Locate the cell with the specified text and output its [x, y] center coordinate. 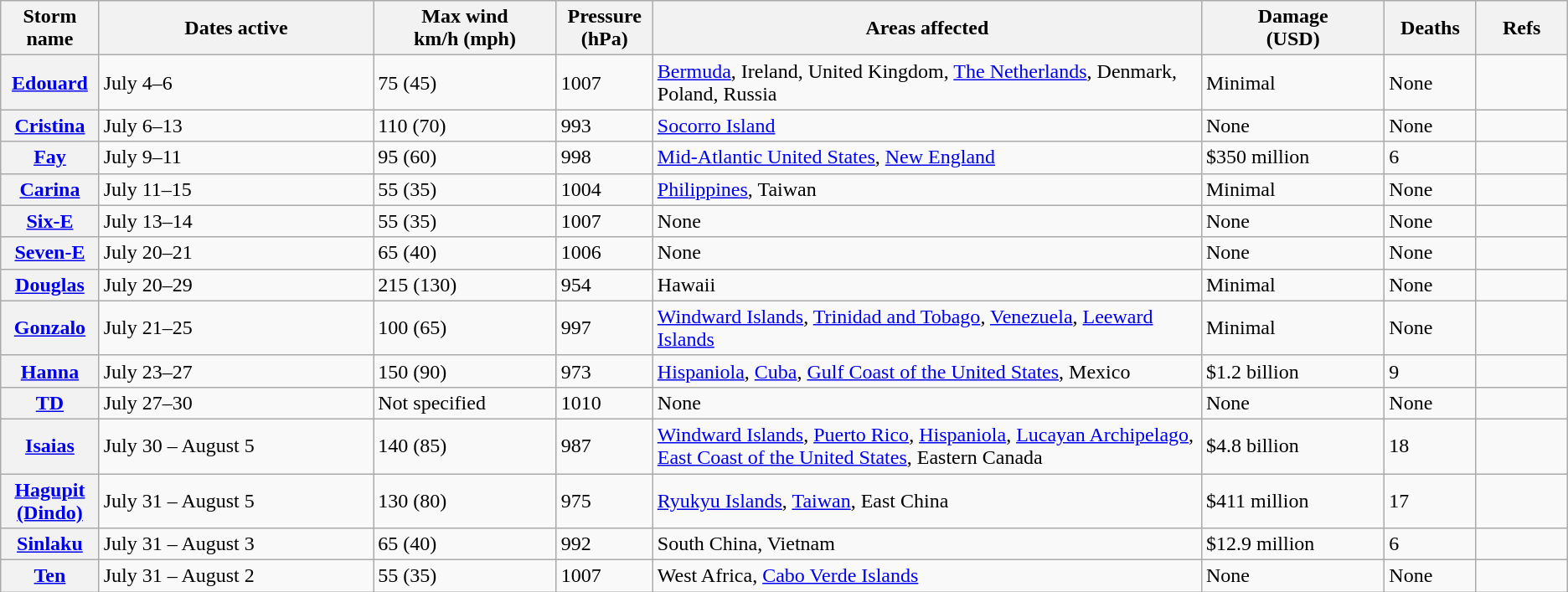
Cristina [50, 126]
Ten [50, 576]
Dates active [236, 28]
$350 million [1292, 157]
July 20–21 [236, 253]
993 [605, 126]
95 (60) [465, 157]
17 [1431, 501]
July 31 – August 2 [236, 576]
Pressure(hPa) [605, 28]
Sinlaku [50, 544]
150 (90) [465, 371]
Windward Islands, Puerto Rico, Hispaniola, Lucayan Archipelago, East Coast of the United States, Eastern Canada [926, 445]
July 4–6 [236, 82]
110 (70) [465, 126]
Fay [50, 157]
July 9–11 [236, 157]
1006 [605, 253]
215 (130) [465, 285]
Ryukyu Islands, Taiwan, East China [926, 501]
Edouard [50, 82]
July 23–27 [236, 371]
July 31 – August 3 [236, 544]
July 21–25 [236, 328]
Socorro Island [926, 126]
100 (65) [465, 328]
Damage(USD) [1292, 28]
Mid-Atlantic United States, New England [926, 157]
$12.9 million [1292, 544]
Hagupit (Dindo) [50, 501]
18 [1431, 445]
Hawaii [926, 285]
July 20–29 [236, 285]
Max windkm/h (mph) [465, 28]
130 (80) [465, 501]
1010 [605, 403]
July 31 – August 5 [236, 501]
July 13–14 [236, 221]
Not specified [465, 403]
$411 million [1292, 501]
140 (85) [465, 445]
Seven-E [50, 253]
$1.2 billion [1292, 371]
Deaths [1431, 28]
Hanna [50, 371]
TD [50, 403]
Windward Islands, Trinidad and Tobago, Venezuela, Leeward Islands [926, 328]
Gonzalo [50, 328]
997 [605, 328]
Bermuda, Ireland, United Kingdom, The Netherlands, Denmark, Poland, Russia [926, 82]
July 30 – August 5 [236, 445]
954 [605, 285]
992 [605, 544]
Carina [50, 189]
Areas affected [926, 28]
Refs [1521, 28]
South China, Vietnam [926, 544]
987 [605, 445]
$4.8 billion [1292, 445]
975 [605, 501]
75 (45) [465, 82]
998 [605, 157]
July 27–30 [236, 403]
Isaias [50, 445]
July 11–15 [236, 189]
West Africa, Cabo Verde Islands [926, 576]
1004 [605, 189]
973 [605, 371]
Storm name [50, 28]
Six-E [50, 221]
July 6–13 [236, 126]
Philippines, Taiwan [926, 189]
Hispaniola, Cuba, Gulf Coast of the United States, Mexico [926, 371]
Douglas [50, 285]
9 [1431, 371]
